Locate the cell with the specified text and output its [X, Y] center coordinate. 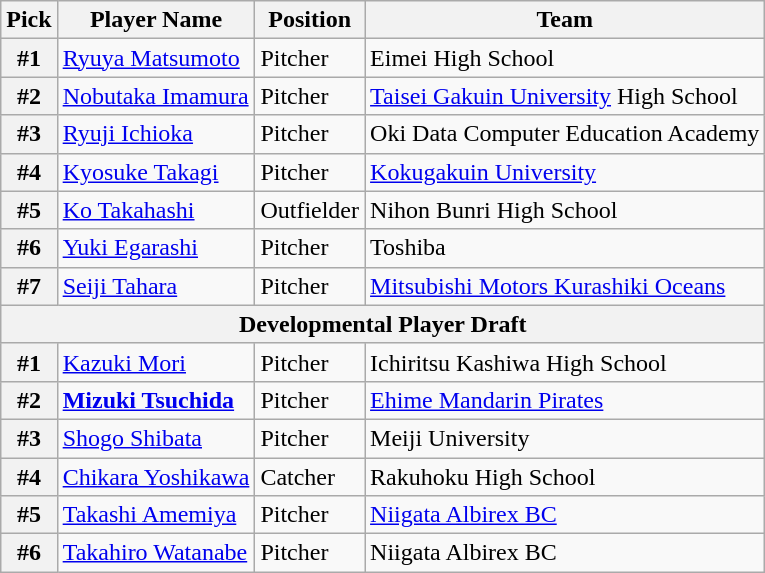
Takashi Amemiya [156, 515]
Player Name [156, 20]
Kyosuke Takagi [156, 172]
Oki Data Computer Education Academy [565, 134]
Kokugakuin University [565, 172]
Nihon Bunri High School [565, 210]
Meiji University [565, 438]
Taisei Gakuin University High School [565, 96]
Ichiritsu Kashiwa High School [565, 362]
#7 [29, 286]
Mitsubishi Motors Kurashiki Oceans [565, 286]
Kazuki Mori [156, 362]
Ehime Mandarin Pirates [565, 400]
Ko Takahashi [156, 210]
Shogo Shibata [156, 438]
Nobutaka Imamura [156, 96]
Toshiba [565, 248]
Catcher [310, 477]
Mizuki Tsuchida [156, 400]
Chikara Yoshikawa [156, 477]
Yuki Egarashi [156, 248]
Seiji Tahara [156, 286]
Ryuya Matsumoto [156, 58]
Takahiro Watanabe [156, 553]
Team [565, 20]
Rakuhoku High School [565, 477]
Position [310, 20]
Pick [29, 20]
Outfielder [310, 210]
Developmental Player Draft [383, 324]
Ryuji Ichioka [156, 134]
Eimei High School [565, 58]
